Find where the given text appears and provide that cell's center as (x, y) coordinate. 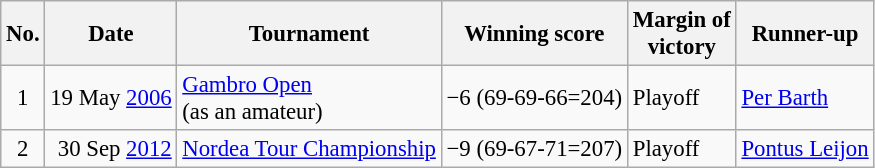
No. (23, 34)
Per Barth (805, 98)
Pontus Leijon (805, 149)
−9 (69-67-71=207) (534, 149)
1 (23, 98)
2 (23, 149)
Nordea Tour Championship (309, 149)
19 May 2006 (111, 98)
30 Sep 2012 (111, 149)
Date (111, 34)
Margin ofvictory (682, 34)
Tournament (309, 34)
Winning score (534, 34)
−6 (69-69-66=204) (534, 98)
Runner-up (805, 34)
Gambro Open(as an amateur) (309, 98)
